Output the [x, y] coordinate of the center of the cell containing the given text.  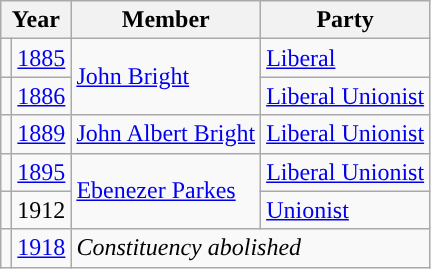
1895 [42, 172]
1918 [42, 248]
Year [36, 20]
1889 [42, 134]
1886 [42, 96]
Liberal [346, 58]
Member [166, 20]
1912 [42, 210]
Party [346, 20]
John Bright [166, 77]
Constituency abolished [250, 248]
Ebenezer Parkes [166, 191]
Unionist [346, 210]
1885 [42, 58]
John Albert Bright [166, 134]
